Find where the given text appears and provide that cell's center as [x, y] coordinate. 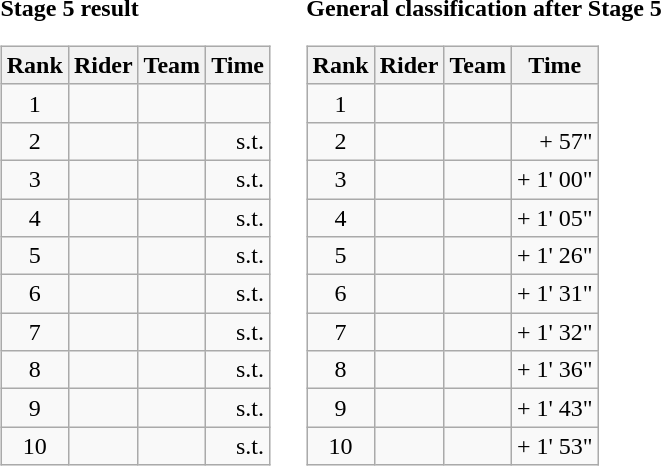
+ 1' 00" [554, 179]
+ 1' 05" [554, 217]
+ 1' 26" [554, 256]
+ 57" [554, 141]
+ 1' 43" [554, 408]
+ 1' 31" [554, 294]
+ 1' 53" [554, 446]
+ 1' 36" [554, 370]
+ 1' 32" [554, 332]
